Detect which cell encompasses the target text, then output its (x, y) center coordinate. 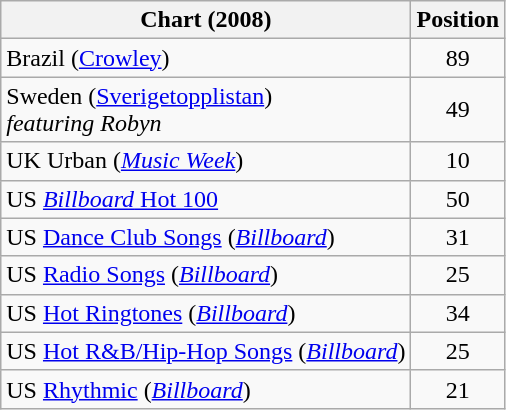
US Dance Club Songs (Billboard) (206, 237)
US Hot R&B/Hip-Hop Songs (Billboard) (206, 351)
US Radio Songs (Billboard) (206, 275)
US Hot Ringtones (Billboard) (206, 313)
34 (458, 313)
Chart (2008) (206, 20)
31 (458, 237)
89 (458, 58)
49 (458, 110)
10 (458, 161)
21 (458, 389)
50 (458, 199)
Brazil (Crowley) (206, 58)
Sweden (Sverigetopplistan)featuring Robyn (206, 110)
Position (458, 20)
UK Urban (Music Week) (206, 161)
US Billboard Hot 100 (206, 199)
US Rhythmic (Billboard) (206, 389)
